Output the [X, Y] coordinate of the center of the cell containing the given text.  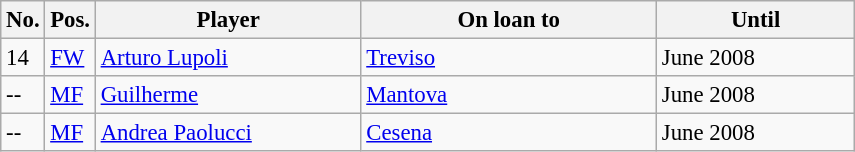
Mantova [509, 95]
Arturo Lupoli [228, 58]
14 [23, 58]
FW [70, 58]
Guilherme [228, 95]
Cesena [509, 133]
On loan to [509, 20]
Treviso [509, 58]
No. [23, 20]
Until [756, 20]
Pos. [70, 20]
Player [228, 20]
Andrea Paolucci [228, 133]
